Output the (x, y) coordinate of the center of the cell containing the given text.  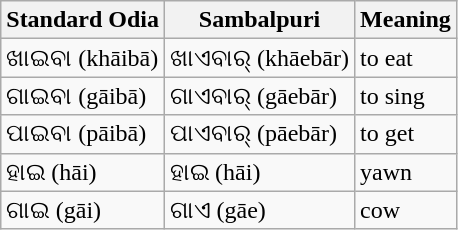
Meaning (406, 20)
ଗାଇ (gāi) (83, 210)
cow (406, 210)
Sambalpuri (260, 20)
ଖାଇବା (khāibā) (83, 58)
Standard Odia (83, 20)
to get (406, 134)
ଗାଏ (gāe) (260, 210)
yawn (406, 172)
ଗାଏବାର୍ (gāebār) (260, 96)
ଖାଏବାର୍ (khāebār) (260, 58)
to sing (406, 96)
ଗାଇବା (gāibā) (83, 96)
to eat (406, 58)
ପାଇବା (pāibā) (83, 134)
ପାଏବାର୍ (pāebār) (260, 134)
